Provide the (X, Y) coordinate of the cell's center where the given text is located.  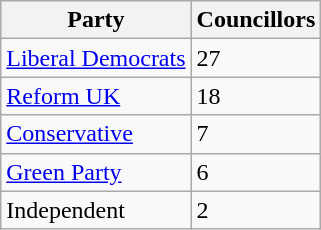
Liberal Democrats (96, 58)
Councillors (256, 20)
18 (256, 96)
Green Party (96, 172)
Party (96, 20)
2 (256, 210)
6 (256, 172)
Reform UK (96, 96)
7 (256, 134)
Conservative (96, 134)
27 (256, 58)
Independent (96, 210)
